Determine the [x, y] coordinate at the center of the cell enclosing the given text.  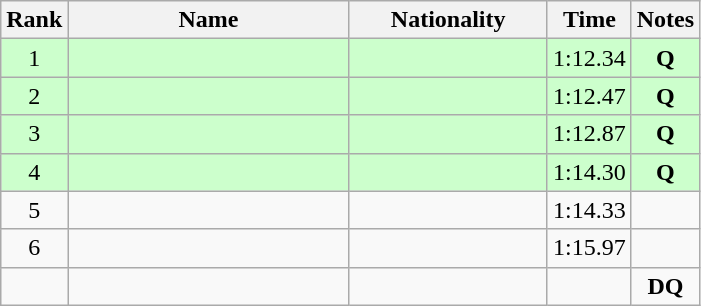
1:14.30 [589, 172]
5 [34, 210]
Notes [665, 20]
1 [34, 58]
Nationality [448, 20]
DQ [665, 286]
3 [34, 134]
1:12.47 [589, 96]
1:12.87 [589, 134]
1:15.97 [589, 248]
Rank [34, 20]
2 [34, 96]
4 [34, 172]
1:14.33 [589, 210]
Time [589, 20]
Name [208, 20]
6 [34, 248]
1:12.34 [589, 58]
